Return the (x, y) coordinate for the center point of the cell that contains the specified text.  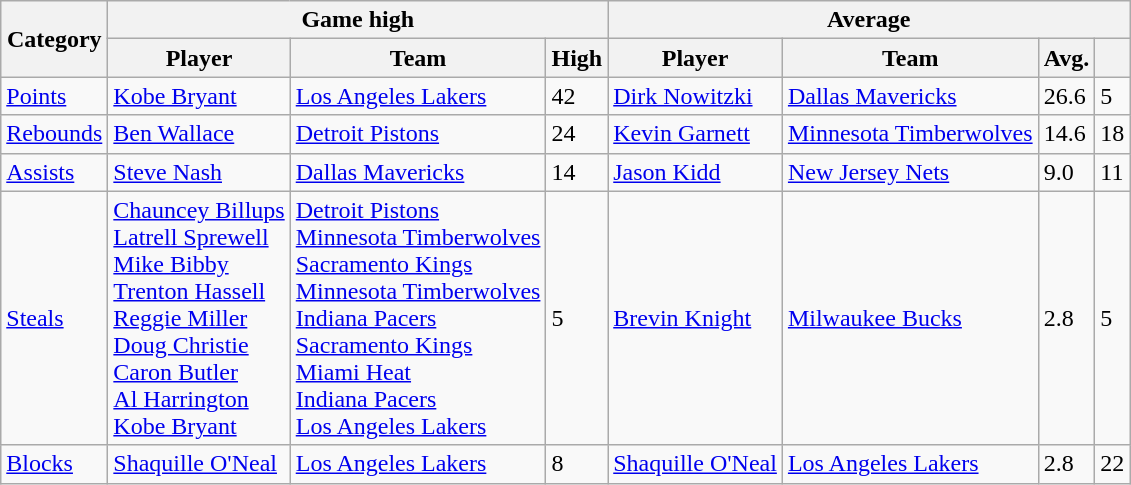
Kevin Garnett (696, 134)
42 (577, 96)
Steve Nash (199, 172)
Brevin Knight (696, 318)
Points (54, 96)
18 (1112, 134)
Game high (358, 20)
24 (577, 134)
Minnesota Timberwolves (910, 134)
Avg. (1066, 58)
22 (1112, 464)
Blocks (54, 464)
Category (54, 39)
Ben Wallace (199, 134)
Chauncey BillupsLatrell SprewellMike BibbyTrenton HassellReggie MillerDoug ChristieCaron ButlerAl HarringtonKobe Bryant (199, 318)
Detroit PistonsMinnesota TimberwolvesSacramento KingsMinnesota TimberwolvesIndiana PacersSacramento KingsMiami HeatIndiana PacersLos Angeles Lakers (418, 318)
Kobe Bryant (199, 96)
Steals (54, 318)
High (577, 58)
Jason Kidd (696, 172)
Dirk Nowitzki (696, 96)
Milwaukee Bucks (910, 318)
11 (1112, 172)
9.0 (1066, 172)
Assists (54, 172)
Detroit Pistons (418, 134)
14 (577, 172)
26.6 (1066, 96)
14.6 (1066, 134)
New Jersey Nets (910, 172)
Average (869, 20)
Rebounds (54, 134)
8 (577, 464)
